Pinpoint the cell where the given text exists, returning its (x, y) midpoint coordinate. 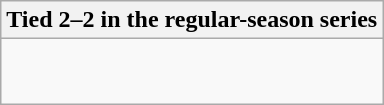
Tied 2–2 in the regular-season series (192, 20)
